Capture the cell that displays the provided text and extract its [X, Y] central coordinate. 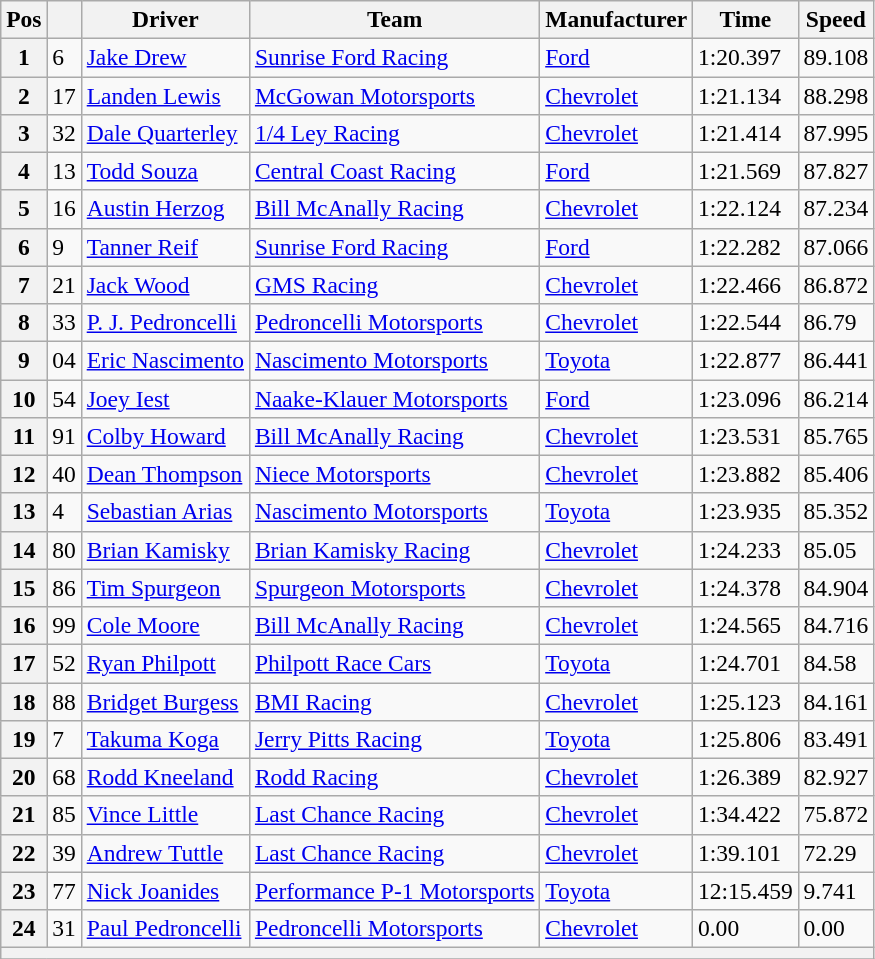
Pos [24, 19]
1:21.569 [746, 171]
1/4 Ley Racing [394, 133]
Central Coast Racing [394, 171]
1:21.414 [746, 133]
14 [24, 550]
1:34.422 [746, 815]
Spurgeon Motorsports [394, 588]
McGowan Motorsports [394, 95]
Vince Little [165, 815]
Manufacturer [616, 19]
68 [64, 777]
1:22.544 [746, 322]
1:26.389 [746, 777]
31 [64, 928]
1:25.123 [746, 701]
86.214 [836, 398]
1:25.806 [746, 739]
86.441 [836, 360]
BMI Racing [394, 701]
32 [64, 133]
GMS Racing [394, 285]
20 [24, 777]
87.066 [836, 247]
Ryan Philpott [165, 663]
87.827 [836, 171]
86.872 [836, 285]
84.161 [836, 701]
Colby Howard [165, 436]
Sebastian Arias [165, 512]
89.108 [836, 57]
91 [64, 436]
86.79 [836, 322]
99 [64, 625]
85 [64, 815]
24 [24, 928]
Landen Lewis [165, 95]
1:22.877 [746, 360]
Joey Iest [165, 398]
8 [24, 322]
85.406 [836, 474]
Bridget Burgess [165, 701]
Paul Pedroncelli [165, 928]
Nick Joanides [165, 891]
15 [24, 588]
84.904 [836, 588]
88 [64, 701]
Speed [836, 19]
40 [64, 474]
04 [64, 360]
18 [24, 701]
11 [24, 436]
Tanner Reif [165, 247]
88.298 [836, 95]
Jack Wood [165, 285]
84.58 [836, 663]
33 [64, 322]
12 [24, 474]
87.995 [836, 133]
Eric Nascimento [165, 360]
2 [24, 95]
1:23.935 [746, 512]
1 [24, 57]
52 [64, 663]
1:21.134 [746, 95]
85.05 [836, 550]
85.352 [836, 512]
1:39.101 [746, 853]
1:24.565 [746, 625]
1:24.701 [746, 663]
1:23.882 [746, 474]
86 [64, 588]
Dean Thompson [165, 474]
Rodd Kneeland [165, 777]
Naake-Klauer Motorsports [394, 398]
87.234 [836, 209]
Team [394, 19]
Time [746, 19]
Driver [165, 19]
54 [64, 398]
Performance P-1 Motorsports [394, 891]
83.491 [836, 739]
Dale Quarterley [165, 133]
3 [24, 133]
22 [24, 853]
1:24.233 [746, 550]
1:20.397 [746, 57]
Niece Motorsports [394, 474]
1:22.282 [746, 247]
Todd Souza [165, 171]
10 [24, 398]
12:15.459 [746, 891]
Tim Spurgeon [165, 588]
23 [24, 891]
Cole Moore [165, 625]
82.927 [836, 777]
P. J. Pedroncelli [165, 322]
72.29 [836, 853]
39 [64, 853]
5 [24, 209]
77 [64, 891]
9.741 [836, 891]
Brian Kamisky Racing [394, 550]
19 [24, 739]
Philpott Race Cars [394, 663]
Jake Drew [165, 57]
Rodd Racing [394, 777]
75.872 [836, 815]
1:24.378 [746, 588]
Takuma Koga [165, 739]
Jerry Pitts Racing [394, 739]
Andrew Tuttle [165, 853]
1:22.466 [746, 285]
85.765 [836, 436]
84.716 [836, 625]
1:23.096 [746, 398]
Brian Kamisky [165, 550]
1:23.531 [746, 436]
80 [64, 550]
1:22.124 [746, 209]
Austin Herzog [165, 209]
